Return (x, y) of the center of cell containing provided text 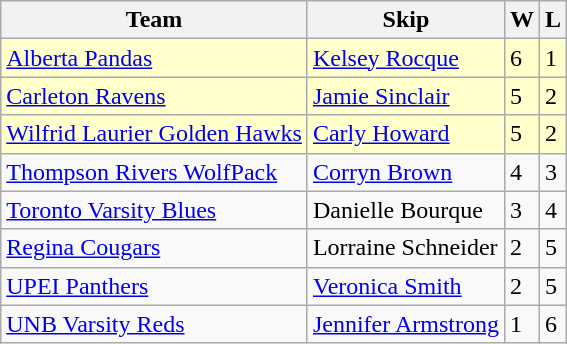
Jamie Sinclair (406, 96)
Wilfrid Laurier Golden Hawks (154, 134)
Jennifer Armstrong (406, 324)
UNB Varsity Reds (154, 324)
Corryn Brown (406, 172)
Veronica Smith (406, 286)
Regina Cougars (154, 248)
Carly Howard (406, 134)
Carleton Ravens (154, 96)
Kelsey Rocque (406, 58)
Lorraine Schneider (406, 248)
Danielle Bourque (406, 210)
W (522, 20)
Team (154, 20)
UPEI Panthers (154, 286)
L (554, 20)
Skip (406, 20)
Alberta Pandas (154, 58)
Thompson Rivers WolfPack (154, 172)
Toronto Varsity Blues (154, 210)
